Scan for the cell matching the given text and deliver its (X, Y) coordinate at center. 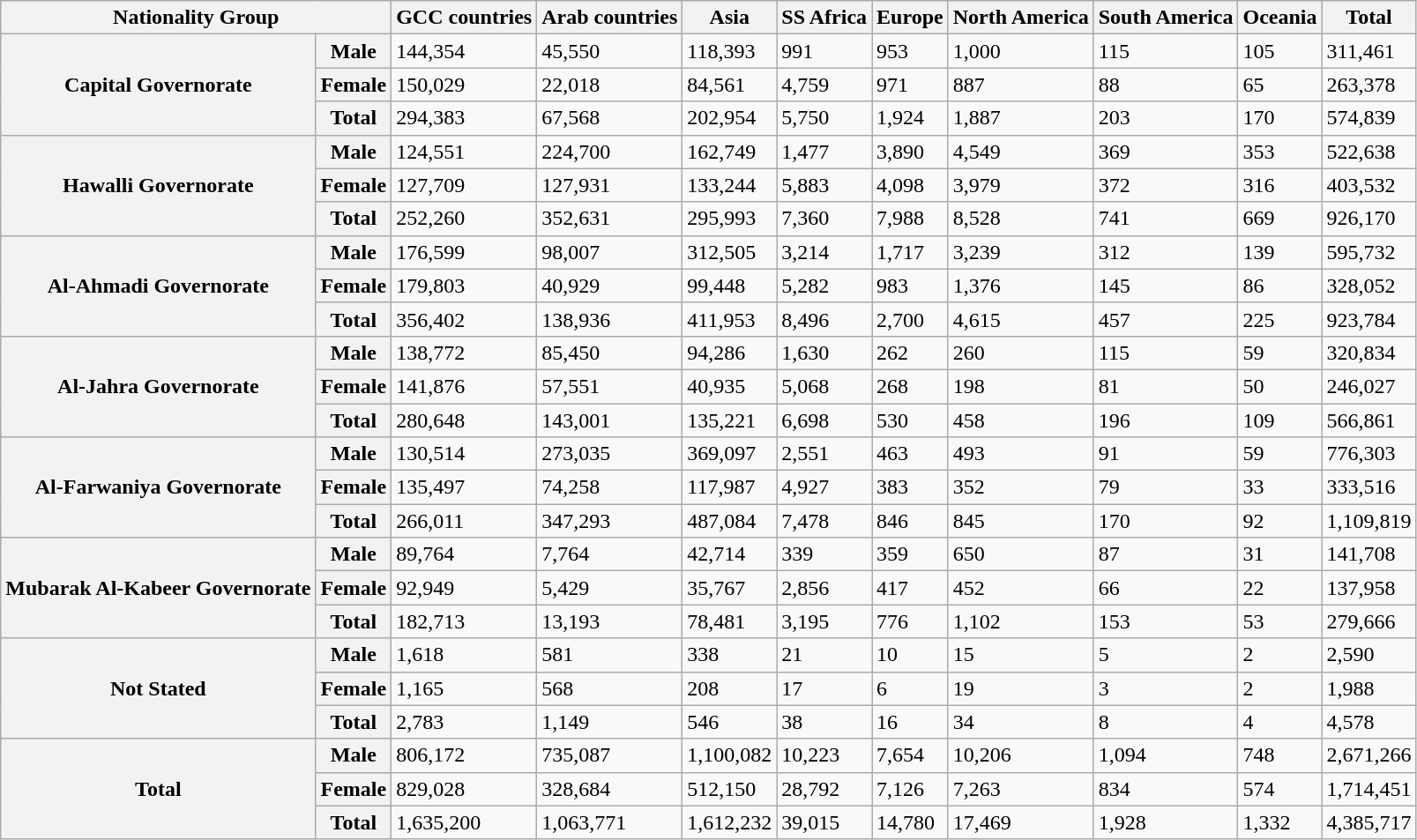
280,648 (464, 420)
137,958 (1369, 588)
141,708 (1369, 554)
40,935 (730, 386)
3,214 (824, 252)
735,087 (610, 755)
263,378 (1369, 85)
806,172 (464, 755)
89,764 (464, 554)
5 (1166, 655)
202,954 (730, 118)
92 (1280, 521)
198 (1021, 386)
22,018 (610, 85)
581 (610, 655)
741 (1166, 219)
1,109,819 (1369, 521)
4,927 (824, 487)
530 (910, 420)
153 (1166, 621)
67,568 (610, 118)
2,551 (824, 454)
1,000 (1021, 51)
Asia (730, 18)
369,097 (730, 454)
1,165 (464, 688)
45,550 (610, 51)
776 (910, 621)
94,286 (730, 353)
39,015 (824, 822)
312 (1166, 252)
42,714 (730, 554)
Al-Jahra Governorate (159, 386)
566,861 (1369, 420)
92,949 (464, 588)
4,549 (1021, 152)
352 (1021, 487)
138,772 (464, 353)
14,780 (910, 822)
748 (1280, 755)
225 (1280, 319)
Nationality Group (196, 18)
971 (910, 85)
162,749 (730, 152)
Europe (910, 18)
19 (1021, 688)
34 (1021, 722)
196 (1166, 420)
84,561 (730, 85)
512,150 (730, 789)
22 (1280, 588)
1,100,082 (730, 755)
SS Africa (824, 18)
15 (1021, 655)
991 (824, 51)
South America (1166, 18)
260 (1021, 353)
109 (1280, 420)
176,599 (464, 252)
1,714,451 (1369, 789)
3 (1166, 688)
834 (1166, 789)
7,988 (910, 219)
224,700 (610, 152)
143,001 (610, 420)
5,429 (610, 588)
40,929 (610, 286)
2,783 (464, 722)
339 (824, 554)
79 (1166, 487)
5,068 (824, 386)
2,671,266 (1369, 755)
130,514 (464, 454)
1,376 (1021, 286)
5,883 (824, 185)
372 (1166, 185)
105 (1280, 51)
98,007 (610, 252)
57,551 (610, 386)
1,094 (1166, 755)
316 (1280, 185)
5,750 (824, 118)
3,890 (910, 152)
133,244 (730, 185)
328,052 (1369, 286)
262 (910, 353)
85,450 (610, 353)
273,035 (610, 454)
574 (1280, 789)
2,700 (910, 319)
574,839 (1369, 118)
650 (1021, 554)
1,988 (1369, 688)
35,767 (730, 588)
208 (730, 688)
1,618 (464, 655)
Not Stated (159, 688)
1,630 (824, 353)
117,987 (730, 487)
4,578 (1369, 722)
595,732 (1369, 252)
203 (1166, 118)
7,360 (824, 219)
546 (730, 722)
923,784 (1369, 319)
311,461 (1369, 51)
53 (1280, 621)
452 (1021, 588)
926,170 (1369, 219)
99,448 (730, 286)
4,385,717 (1369, 822)
86 (1280, 286)
21 (824, 655)
124,551 (464, 152)
1,149 (610, 722)
1,102 (1021, 621)
3,239 (1021, 252)
150,029 (464, 85)
6 (910, 688)
28,792 (824, 789)
144,354 (464, 51)
846 (910, 521)
Al-Farwaniya Governorate (159, 487)
16 (910, 722)
417 (910, 588)
487,084 (730, 521)
295,993 (730, 219)
463 (910, 454)
312,505 (730, 252)
13,193 (610, 621)
66 (1166, 588)
3,195 (824, 621)
320,834 (1369, 353)
127,709 (464, 185)
1,332 (1280, 822)
141,876 (464, 386)
776,303 (1369, 454)
179,803 (464, 286)
78,481 (730, 621)
Arab countries (610, 18)
7,478 (824, 521)
1,928 (1166, 822)
279,666 (1369, 621)
118,393 (730, 51)
182,713 (464, 621)
Al-Ahmadi Governorate (159, 286)
87 (1166, 554)
Hawalli Governorate (159, 185)
Mubarak Al-Kabeer Governorate (159, 588)
4 (1280, 722)
GCC countries (464, 18)
7,764 (610, 554)
669 (1280, 219)
6,698 (824, 420)
3,979 (1021, 185)
294,383 (464, 118)
845 (1021, 521)
2,590 (1369, 655)
145 (1166, 286)
8 (1166, 722)
411,953 (730, 319)
10,206 (1021, 755)
338 (730, 655)
493 (1021, 454)
1,063,771 (610, 822)
81 (1166, 386)
457 (1166, 319)
252,260 (464, 219)
1,612,232 (730, 822)
1,717 (910, 252)
31 (1280, 554)
359 (910, 554)
7,654 (910, 755)
568 (610, 688)
91 (1166, 454)
135,221 (730, 420)
268 (910, 386)
333,516 (1369, 487)
458 (1021, 420)
356,402 (464, 319)
10 (910, 655)
88 (1166, 85)
266,011 (464, 521)
353 (1280, 152)
4,615 (1021, 319)
8,528 (1021, 219)
4,759 (824, 85)
138,936 (610, 319)
33 (1280, 487)
983 (910, 286)
829,028 (464, 789)
10,223 (824, 755)
135,497 (464, 487)
139 (1280, 252)
522,638 (1369, 152)
887 (1021, 85)
1,924 (910, 118)
383 (910, 487)
North America (1021, 18)
1,887 (1021, 118)
328,684 (610, 789)
38 (824, 722)
403,532 (1369, 185)
Oceania (1280, 18)
7,126 (910, 789)
5,282 (824, 286)
Capital Governorate (159, 85)
1,477 (824, 152)
369 (1166, 152)
7,263 (1021, 789)
246,027 (1369, 386)
347,293 (610, 521)
2,856 (824, 588)
17,469 (1021, 822)
17 (824, 688)
953 (910, 51)
127,931 (610, 185)
8,496 (824, 319)
1,635,200 (464, 822)
74,258 (610, 487)
352,631 (610, 219)
65 (1280, 85)
4,098 (910, 185)
50 (1280, 386)
